Return (x, y) of the center of cell containing provided text 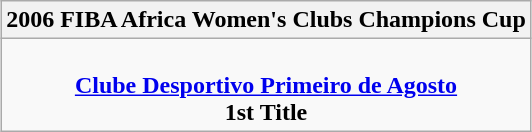
2006 FIBA Africa Women's Clubs Champions Cup (266, 20)
Clube Desportivo Primeiro de Agosto1st Title (266, 85)
